Provide the (x, y) coordinate of the cell's center where the given text is located.  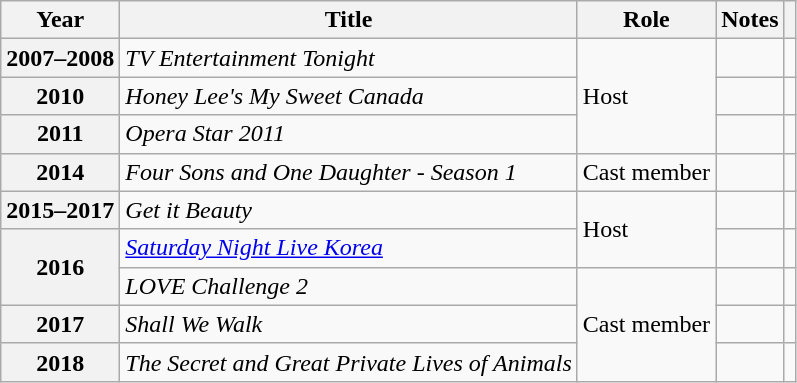
2018 (60, 362)
Shall We Walk (348, 324)
LOVE Challenge 2 (348, 286)
Honey Lee's My Sweet Canada (348, 96)
2014 (60, 172)
2017 (60, 324)
2015–2017 (60, 210)
Get it Beauty (348, 210)
2011 (60, 134)
Opera Star 2011 (348, 134)
Four Sons and One Daughter - Season 1 (348, 172)
Year (60, 20)
2007–2008 (60, 58)
2010 (60, 96)
Notes (750, 20)
The Secret and Great Private Lives of Animals (348, 362)
Title (348, 20)
TV Entertainment Tonight (348, 58)
Role (646, 20)
Saturday Night Live Korea (348, 248)
2016 (60, 267)
